Detect which cell encompasses the target text, then output its [x, y] center coordinate. 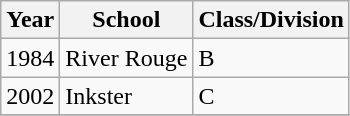
Year [30, 20]
2002 [30, 96]
River Rouge [126, 58]
Inkster [126, 96]
Class/Division [271, 20]
C [271, 96]
1984 [30, 58]
B [271, 58]
School [126, 20]
